Output the (x, y) coordinate of the center of the cell containing the given text.  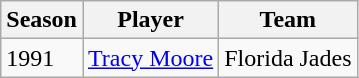
Tracy Moore (150, 58)
Florida Jades (288, 58)
Player (150, 20)
Team (288, 20)
Season (42, 20)
1991 (42, 58)
